Provide the [X, Y] coordinate of the cell's center where the given text is located.  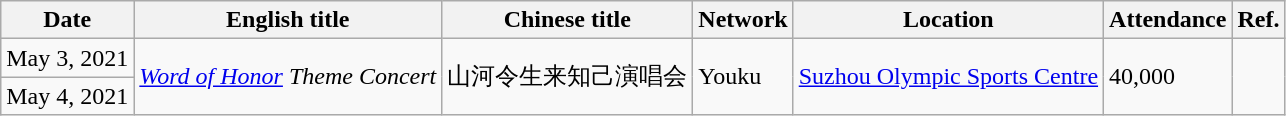
English title [288, 20]
Date [68, 20]
Suzhou Olympic Sports Centre [948, 77]
May 3, 2021 [68, 58]
Location [948, 20]
Ref. [1258, 20]
Attendance [1168, 20]
May 4, 2021 [68, 96]
Chinese title [568, 20]
Word of Honor Theme Concert [288, 77]
山河令生来知己演唱会 [568, 77]
Network [743, 20]
40,000 [1168, 77]
Youku [743, 77]
